Return the [x, y] coordinate for the center point of the cell that contains the specified text.  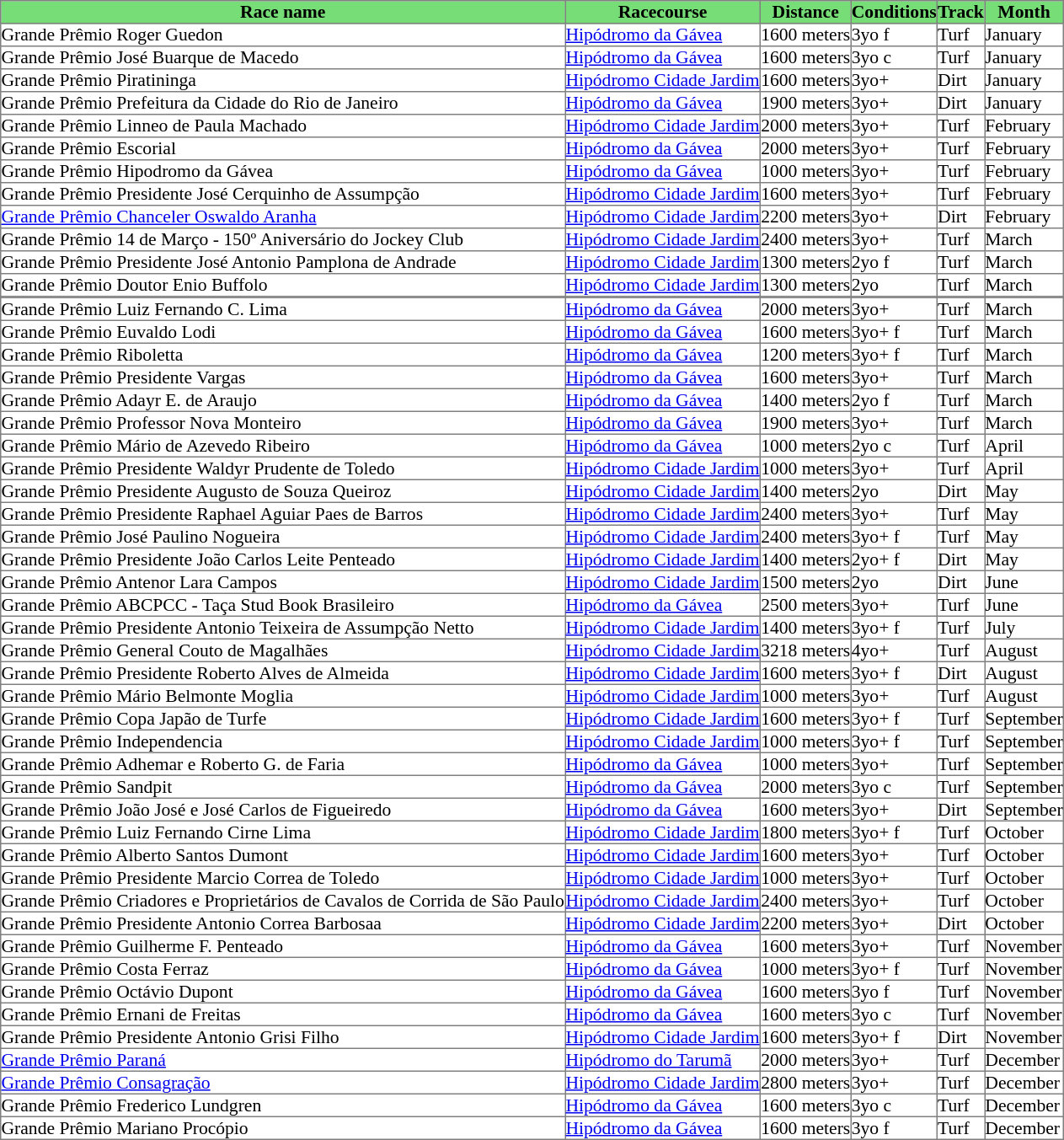
Grande Prêmio Euvaldo Lodi [283, 332]
Grande Prêmio Prefeitura da Cidade do Rio de Janeiro [283, 103]
Month [1024, 12]
Grande Prêmio Independencia [283, 741]
Grande Prêmio Presidente João Carlos Leite Penteado [283, 559]
Grande Prêmio Presidente Vargas [283, 377]
Grande Prêmio Piratininga [283, 81]
Grande Prêmio Costa Ferraz [283, 969]
Grande Prêmio Mariano Procópio [283, 1127]
Grande Prêmio Presidente Antonio Grisi Filho [283, 1036]
Grande Prêmio Chanceler Oswaldo Aranha [283, 217]
2yo+ f [894, 559]
Grande Prêmio Presidente Waldyr Prudente de Toledo [283, 468]
Grande Prêmio Alberto Santos Dumont [283, 854]
Grande Prêmio Frederico Lundgren [283, 1105]
Grande Prêmio João José e José Carlos de Figueiredo [283, 809]
Grande Prêmio Mário de Azevedo Ribeiro [283, 445]
2500 meters [805, 605]
Grande Prêmio Presidente Raphael Aguiar Paes de Barros [283, 514]
Grande Prêmio 14 de Março - 150º Aniversário do Jockey Club [283, 239]
Grande Prêmio Luiz Fernando C. Lima [283, 308]
Grande Prêmio Adayr E. de Araujo [283, 399]
Grande Prêmio Hipodromo da Gávea [283, 172]
Grande Prêmio ABCPCC - Taça Stud Book Brasileiro [283, 605]
July [1024, 627]
Grande Prêmio Adhemar e Roberto G. de Faria [283, 763]
Grande Prêmio Presidente Augusto de Souza Queiroz [283, 490]
Grande Prêmio Consagração [283, 1082]
Racecourse [663, 12]
Grande Prêmio Guilherme F. Penteado [283, 945]
Race name [283, 12]
2800 meters [805, 1082]
Grande Prêmio Riboletta [283, 354]
Grande Prêmio Copa Japão de Turfe [283, 718]
Grande Prêmio Mário Belmonte Moglia [283, 696]
4yo+ [894, 650]
Grande Prêmio General Couto de Magalhães [283, 650]
Grande Prêmio Professor Nova Monteiro [283, 423]
Grande Prêmio Escorial [283, 148]
Hipódromo do Tarumã [663, 1060]
Grande Prêmio Antenor Lara Campos [283, 581]
1200 meters [805, 354]
Grande Prêmio Presidente José Antonio Pamplona de Andrade [283, 263]
1500 meters [805, 581]
Distance [805, 12]
Track [960, 12]
Grande Prêmio Criadores e Proprietários de Cavalos de Corrida de São Paulo [283, 900]
Grande Prêmio Presidente Roberto Alves de Almeida [283, 672]
Grande Prêmio José Paulino Nogueira [283, 536]
1800 meters [805, 832]
2yo c [894, 445]
Grande Prêmio José Buarque de Macedo [283, 57]
Grande Prêmio Presidente Antonio Teixeira de Assumpção Netto [283, 627]
Grande Prêmio Octávio Dupont [283, 991]
Grande Prêmio Linneo de Paula Machado [283, 126]
Grande Prêmio Luiz Fernando Cirne Lima [283, 832]
Grande Prêmio Presidente José Cerquinho de Assumpção [283, 194]
Grande Prêmio Roger Guedon [283, 35]
Grande Prêmio Doutor Enio Buffolo [283, 285]
Grande Prêmio Presidente Marcio Correa de Toledo [283, 878]
3218 meters [805, 650]
Grande Prêmio Presidente Antonio Correa Barbosaa [283, 923]
Conditions [894, 12]
Grande Prêmio Paraná [283, 1060]
Grande Prêmio Ernani de Freitas [283, 1014]
Grande Prêmio Sandpit [283, 787]
